Scan for the cell matching the given text and deliver its [x, y] coordinate at center. 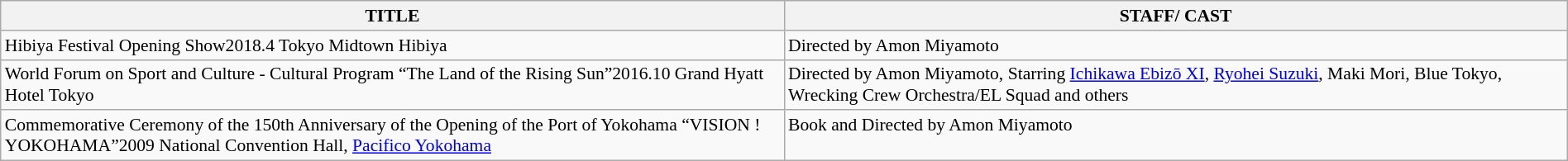
Book and Directed by Amon Miyamoto [1176, 135]
World Forum on Sport and Culture - Cultural Program “The Land of the Rising Sun”2016.10 Grand Hyatt Hotel Tokyo [392, 84]
TITLE [392, 16]
Directed by Amon Miyamoto [1176, 45]
STAFF/ CAST [1176, 16]
Hibiya Festival Opening Show2018.4 Tokyo Midtown Hibiya [392, 45]
Directed by Amon Miyamoto, Starring Ichikawa Ebizō XI, Ryohei Suzuki, Maki Mori, Blue Tokyo, Wrecking Crew Orchestra/EL Squad and others [1176, 84]
